Locate the cell with the specified text and output its [x, y] center coordinate. 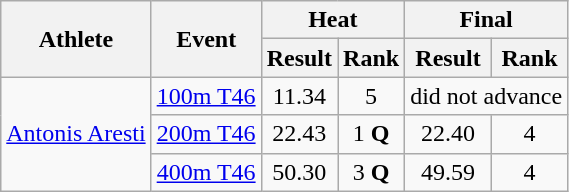
22.40 [448, 134]
50.30 [299, 172]
1 Q [372, 134]
3 Q [372, 172]
Athlete [76, 39]
did not advance [486, 96]
11.34 [299, 96]
49.59 [448, 172]
22.43 [299, 134]
400m T46 [206, 172]
Heat [333, 20]
5 [372, 96]
Antonis Aresti [76, 134]
100m T46 [206, 96]
Final [486, 20]
200m T46 [206, 134]
Event [206, 39]
